Locate the cell with the specified text and output its (X, Y) center coordinate. 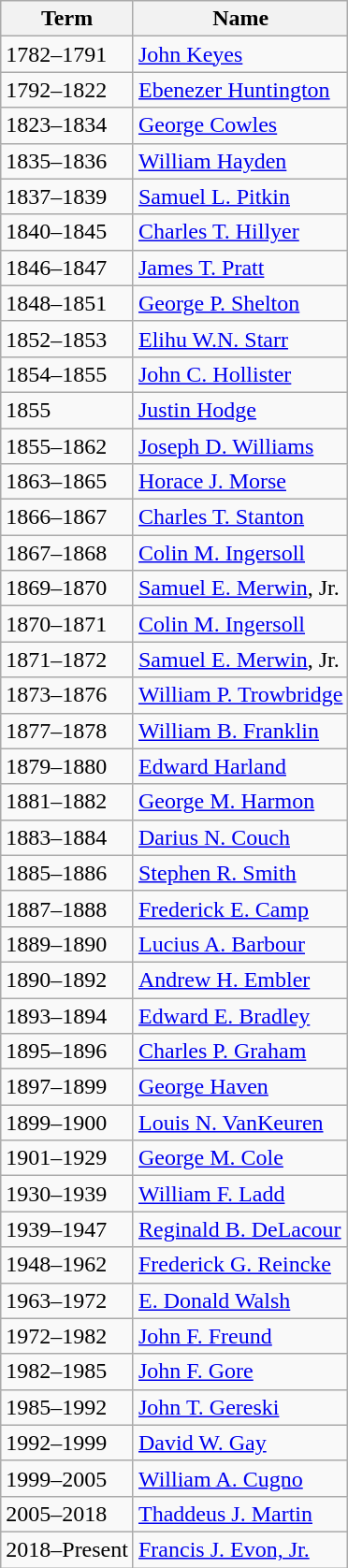
1883–1884 (67, 837)
Charles T. Stanton (239, 517)
James T. Pratt (239, 268)
1848–1851 (67, 303)
1855 (67, 410)
1899–1900 (67, 1123)
George P. Shelton (239, 303)
Horace J. Morse (239, 482)
1897–1899 (67, 1087)
John F. Gore (239, 1372)
1972–1982 (67, 1336)
1863–1865 (67, 482)
1846–1847 (67, 268)
Samuel L. Pitkin (239, 196)
Term (67, 19)
1893–1894 (67, 1015)
Charles T. Hillyer (239, 232)
Thaddeus J. Martin (239, 1514)
1782–1791 (67, 54)
1890–1892 (67, 980)
1871–1872 (67, 660)
Joseph D. Williams (239, 446)
William P. Trowbridge (239, 695)
1854–1855 (67, 374)
John F. Freund (239, 1336)
1823–1834 (67, 125)
1895–1896 (67, 1052)
Louis N. VanKeuren (239, 1123)
George M. Cole (239, 1158)
William A. Cugno (239, 1478)
1867–1868 (67, 553)
Elihu W.N. Starr (239, 339)
Stephen R. Smith (239, 873)
2005–2018 (67, 1514)
1835–1836 (67, 161)
E. Donald Walsh (239, 1300)
1873–1876 (67, 695)
1881–1882 (67, 802)
Reginald B. DeLacour (239, 1229)
George Haven (239, 1087)
1885–1886 (67, 873)
George M. Harmon (239, 802)
2018–Present (67, 1549)
John C. Hollister (239, 374)
Ebenezer Huntington (239, 90)
1985–1992 (67, 1407)
1887–1888 (67, 908)
1855–1862 (67, 446)
William B. Franklin (239, 731)
Edward E. Bradley (239, 1015)
1930–1939 (67, 1194)
1879–1880 (67, 766)
John T. Gereski (239, 1407)
John Keyes (239, 54)
1901–1929 (67, 1158)
1866–1867 (67, 517)
Frederick G. Reincke (239, 1265)
George Cowles (239, 125)
Justin Hodge (239, 410)
Charles P. Graham (239, 1052)
Name (239, 19)
1939–1947 (67, 1229)
1877–1878 (67, 731)
1869–1870 (67, 588)
1948–1962 (67, 1265)
1889–1890 (67, 944)
1963–1972 (67, 1300)
1992–1999 (67, 1443)
William F. Ladd (239, 1194)
Francis J. Evon, Jr. (239, 1549)
William Hayden (239, 161)
Frederick E. Camp (239, 908)
1837–1839 (67, 196)
Edward Harland (239, 766)
1999–2005 (67, 1478)
1792–1822 (67, 90)
David W. Gay (239, 1443)
1982–1985 (67, 1372)
1840–1845 (67, 232)
1852–1853 (67, 339)
Lucius A. Barbour (239, 944)
Andrew H. Embler (239, 980)
Darius N. Couch (239, 837)
1870–1871 (67, 624)
